Find where the given text appears and provide that cell's center as (X, Y) coordinate. 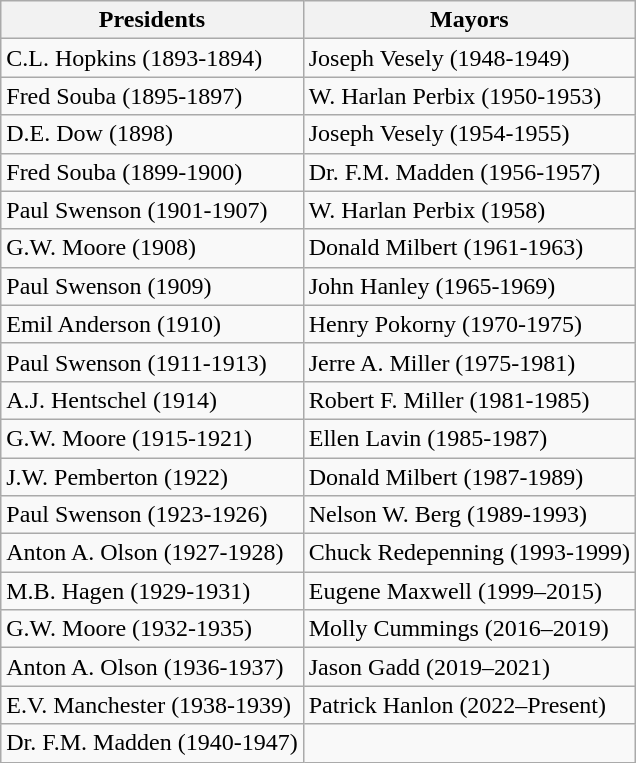
W. Harlan Perbix (1958) (469, 210)
Fred Souba (1899-1900) (152, 172)
Ellen Lavin (1985-1987) (469, 438)
Joseph Vesely (1954-1955) (469, 134)
E.V. Manchester (1938-1939) (152, 705)
Nelson W. Berg (1989-1993) (469, 515)
Presidents (152, 20)
John Hanley (1965-1969) (469, 286)
Joseph Vesely (1948-1949) (469, 58)
G.W. Moore (1908) (152, 248)
Jerre A. Miller (1975-1981) (469, 362)
Paul Swenson (1911-1913) (152, 362)
Patrick Hanlon (2022–Present) (469, 705)
G.W. Moore (1915-1921) (152, 438)
Paul Swenson (1901-1907) (152, 210)
J.W. Pemberton (1922) (152, 477)
Anton A. Olson (1927-1928) (152, 553)
Paul Swenson (1923-1926) (152, 515)
Chuck Redepenning (1993-1999) (469, 553)
W. Harlan Perbix (1950-1953) (469, 96)
G.W. Moore (1932-1935) (152, 629)
Eugene Maxwell (1999–2015) (469, 591)
Fred Souba (1895-1897) (152, 96)
Molly Cummings (2016–2019) (469, 629)
Anton A. Olson (1936-1937) (152, 667)
Robert F. Miller (1981-1985) (469, 400)
Donald Milbert (1987-1989) (469, 477)
M.B. Hagen (1929-1931) (152, 591)
Mayors (469, 20)
D.E. Dow (1898) (152, 134)
A.J. Hentschel (1914) (152, 400)
Dr. F.M. Madden (1940-1947) (152, 743)
Jason Gadd (2019–2021) (469, 667)
Donald Milbert (1961-1963) (469, 248)
Paul Swenson (1909) (152, 286)
Henry Pokorny (1970-1975) (469, 324)
Dr. F.M. Madden (1956-1957) (469, 172)
C.L. Hopkins (1893-1894) (152, 58)
Emil Anderson (1910) (152, 324)
